Scan for the cell matching the given text and deliver its (X, Y) coordinate at center. 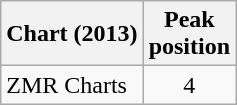
Chart (2013) (72, 34)
ZMR Charts (72, 85)
4 (189, 85)
Peakposition (189, 34)
